Search for the cell housing the specified text and yield its (X, Y) center coordinate. 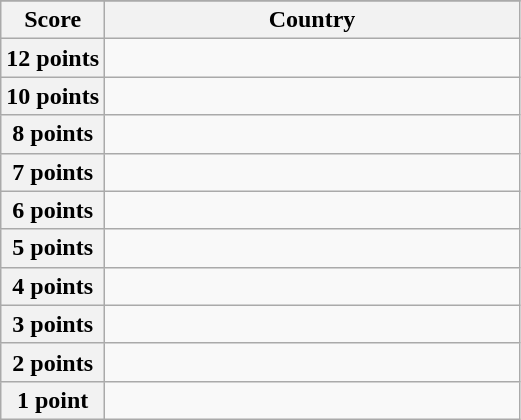
6 points (53, 210)
2 points (53, 362)
Country (312, 20)
1 point (53, 400)
5 points (53, 248)
Score (53, 20)
7 points (53, 172)
12 points (53, 58)
10 points (53, 96)
4 points (53, 286)
8 points (53, 134)
3 points (53, 324)
